Return (X, Y) of the center of cell containing provided text 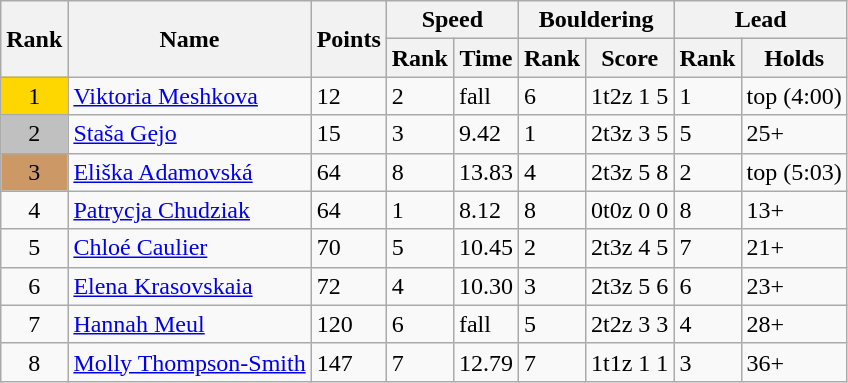
Molly Thompson-Smith (190, 362)
25+ (794, 134)
Hannah Meul (190, 324)
Staša Gejo (190, 134)
28+ (794, 324)
13+ (794, 210)
Points (348, 39)
2t2z 3 3 (630, 324)
2t3z 5 6 (630, 286)
Score (630, 58)
Bouldering (596, 20)
12.79 (486, 362)
1t1z 1 1 (630, 362)
Viktoria Meshkova (190, 96)
Time (486, 58)
Patrycja Chudziak (190, 210)
Holds (794, 58)
8.12 (486, 210)
72 (348, 286)
0t0z 0 0 (630, 210)
top (5:03) (794, 172)
10.30 (486, 286)
9.42 (486, 134)
36+ (794, 362)
Lead (760, 20)
Eliška Adamovská (190, 172)
Speed (452, 20)
12 (348, 96)
1t2z 1 5 (630, 96)
Chloé Caulier (190, 248)
13.83 (486, 172)
top (4:00) (794, 96)
2t3z 4 5 (630, 248)
15 (348, 134)
21+ (794, 248)
2t3z 3 5 (630, 134)
10.45 (486, 248)
2t3z 5 8 (630, 172)
147 (348, 362)
Elena Krasovskaia (190, 286)
23+ (794, 286)
70 (348, 248)
120 (348, 324)
Name (190, 39)
